Output the (X, Y) coordinate of the center of the cell containing the given text.  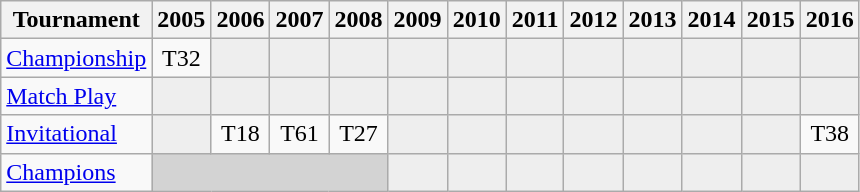
2016 (830, 20)
T38 (830, 134)
2006 (240, 20)
T61 (300, 134)
2009 (418, 20)
2012 (594, 20)
2014 (712, 20)
2005 (182, 20)
Champions (76, 172)
2007 (300, 20)
2010 (476, 20)
2013 (652, 20)
2015 (770, 20)
2011 (535, 20)
Tournament (76, 20)
Championship (76, 58)
Invitational (76, 134)
2008 (358, 20)
T18 (240, 134)
Match Play (76, 96)
T32 (182, 58)
T27 (358, 134)
